Pinpoint the cell where the given text exists, returning its (x, y) midpoint coordinate. 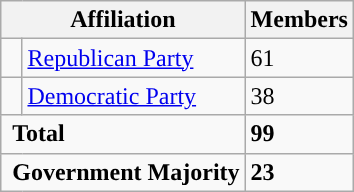
Affiliation (123, 20)
Members (299, 20)
Democratic Party (134, 96)
61 (299, 58)
Government Majority (123, 172)
23 (299, 172)
38 (299, 96)
Total (123, 134)
99 (299, 134)
Republican Party (134, 58)
